Find where the given text appears and provide that cell's center as (X, Y) coordinate. 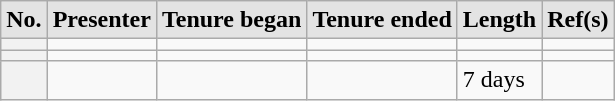
Length (499, 20)
Tenure ended (382, 20)
No. (24, 20)
Presenter (102, 20)
Ref(s) (578, 20)
Tenure began (231, 20)
7 days (499, 80)
